Detect which cell encompasses the target text, then output its [X, Y] center coordinate. 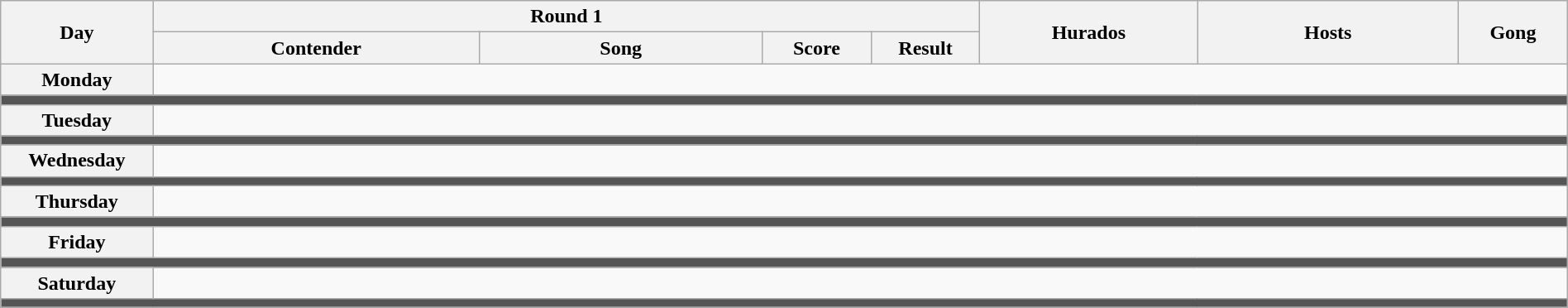
Result [925, 48]
Round 1 [566, 17]
Gong [1513, 32]
Day [77, 32]
Monday [77, 79]
Saturday [77, 282]
Tuesday [77, 120]
Contender [316, 48]
Hurados [1088, 32]
Friday [77, 242]
Hosts [1328, 32]
Song [621, 48]
Score [817, 48]
Thursday [77, 201]
Wednesday [77, 161]
